Extract the (x, y) coordinate from the center of the cell holding the provided text.  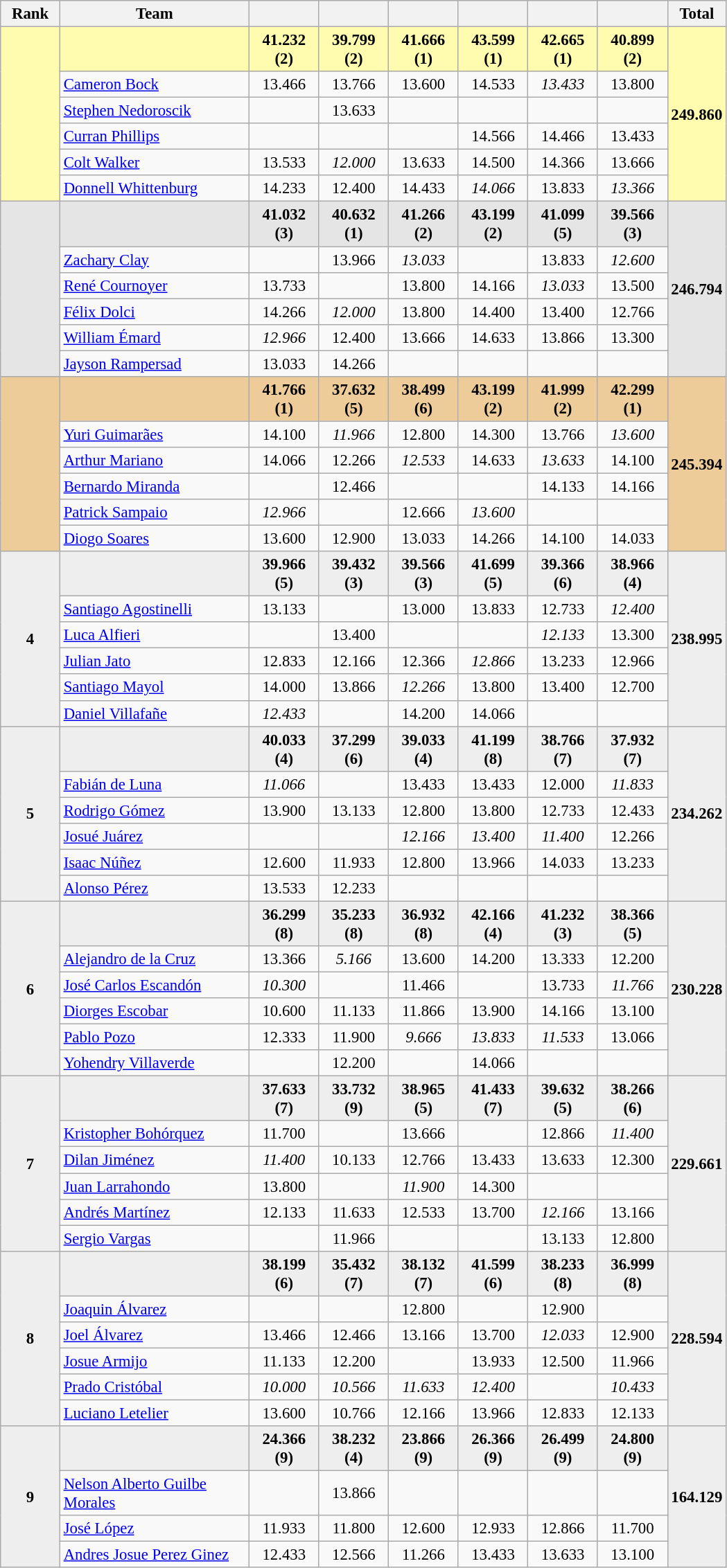
41.232 (3) (563, 924)
38.366 (5) (632, 924)
41.266 (2) (424, 224)
40.033 (4) (284, 749)
Andres Josue Perez Ginez (154, 1555)
Team (154, 14)
Rank (30, 14)
Félix Dolci (154, 312)
11.766 (632, 986)
246.794 (697, 289)
Luciano Letelier (154, 1413)
12.333 (284, 1037)
11.533 (563, 1037)
26.366 (9) (493, 1449)
36.299 (8) (284, 924)
Yohendry Villaverde (154, 1063)
43.599 (1) (493, 50)
41.232 (2) (284, 50)
Alejandro de la Cruz (154, 959)
230.228 (697, 989)
39.366 (6) (563, 573)
14.433 (424, 189)
12.366 (424, 661)
Stephen Nedoroscik (154, 111)
38.965 (5) (424, 1098)
39.632 (5) (563, 1098)
41.666 (1) (424, 50)
8 (30, 1338)
10.433 (632, 1387)
39.033 (4) (424, 749)
11.800 (353, 1529)
245.394 (697, 464)
14.400 (493, 312)
5.166 (353, 959)
Curran Phillips (154, 136)
10.000 (284, 1387)
10.300 (284, 986)
40.632 (1) (353, 224)
12.700 (632, 688)
Andrés Martínez (154, 1212)
42.166 (4) (493, 924)
13.066 (632, 1037)
7 (30, 1164)
Sergio Vargas (154, 1238)
14.366 (563, 163)
35.233 (8) (353, 924)
229.661 (697, 1164)
14.000 (284, 688)
10.766 (353, 1413)
41.032 (3) (284, 224)
164.129 (697, 1497)
10.566 (353, 1387)
249.860 (697, 115)
36.932 (8) (424, 924)
Total (697, 14)
12.566 (353, 1555)
Bernardo Miranda (154, 486)
39.799 (2) (353, 50)
Prado Cristóbal (154, 1387)
Nelson Alberto Guilbe Morales (154, 1493)
11.466 (424, 986)
13.933 (493, 1361)
Jayson Rampersad (154, 364)
238.995 (697, 639)
41.766 (1) (284, 399)
Luca Alfieri (154, 635)
6 (30, 989)
Isaac Núñez (154, 862)
37.932 (7) (632, 749)
Zachary Clay (154, 260)
38.199 (6) (284, 1273)
24.800 (9) (632, 1449)
38.966 (4) (632, 573)
36.999 (8) (632, 1273)
40.899 (2) (632, 50)
9.666 (424, 1037)
14.500 (493, 163)
Santiago Mayol (154, 688)
38.499 (6) (424, 399)
Rodrigo Gómez (154, 810)
13.000 (424, 609)
12.033 (563, 1335)
38.266 (6) (632, 1098)
41.099 (5) (563, 224)
Joel Álvarez (154, 1335)
Dilan Jiménez (154, 1160)
Daniel Villafañe (154, 713)
26.499 (9) (563, 1449)
Santiago Agostinelli (154, 609)
38.766 (7) (563, 749)
12.933 (493, 1529)
14.133 (563, 486)
Arthur Mariano (154, 461)
41.433 (7) (493, 1098)
Patrick Sampaio (154, 513)
4 (30, 639)
10.600 (284, 1011)
11.866 (424, 1011)
Josué Juárez (154, 837)
41.199 (8) (493, 749)
33.732 (9) (353, 1098)
41.999 (2) (563, 399)
William Émard (154, 337)
42.665 (1) (563, 50)
41.699 (5) (493, 573)
Yuri Guimarães (154, 434)
Alonso Pérez (154, 889)
11.066 (284, 784)
Fabián de Luna (154, 784)
14.466 (563, 136)
Diogo Soares (154, 539)
José Carlos Escandón (154, 986)
37.299 (6) (353, 749)
12.300 (632, 1160)
9 (30, 1497)
14.533 (493, 84)
12.233 (353, 889)
23.866 (9) (424, 1449)
39.432 (3) (353, 573)
Josue Armijo (154, 1361)
14.566 (493, 136)
24.366 (9) (284, 1449)
11.833 (632, 784)
12.666 (424, 513)
Diorges Escobar (154, 1011)
Kristopher Bohórquez (154, 1134)
10.133 (353, 1160)
39.966 (5) (284, 573)
Pablo Pozo (154, 1037)
38.232 (4) (353, 1449)
René Cournoyer (154, 285)
Colt Walker (154, 163)
37.633 (7) (284, 1098)
Juan Larrahondo (154, 1186)
José López (154, 1529)
41.599 (6) (493, 1273)
228.594 (697, 1338)
Joaquin Álvarez (154, 1309)
Julian Jato (154, 661)
11.266 (424, 1555)
234.262 (697, 814)
42.299 (1) (632, 399)
37.632 (5) (353, 399)
35.432 (7) (353, 1273)
Cameron Bock (154, 84)
13.500 (632, 285)
Donnell Whittenburg (154, 189)
38.132 (7) (424, 1273)
12.500 (563, 1361)
5 (30, 814)
14.233 (284, 189)
13.333 (563, 959)
38.233 (8) (563, 1273)
